Detect which cell encompasses the target text, then output its [x, y] center coordinate. 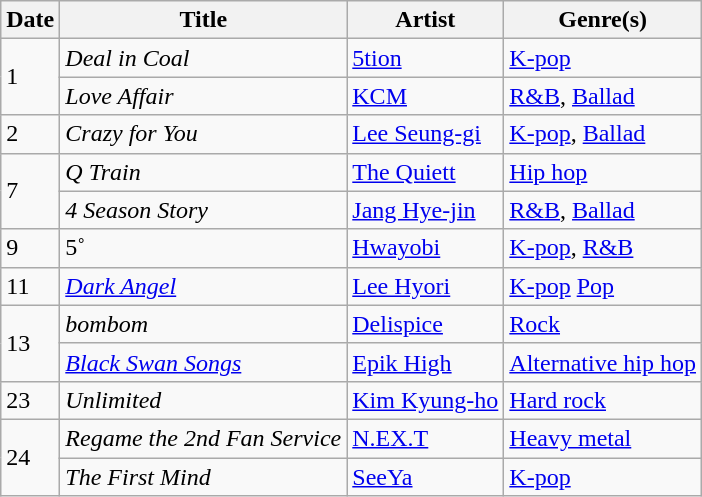
K-pop, Ballad [603, 134]
Hard rock [603, 400]
Unlimited [204, 400]
SeeYa [426, 477]
24 [30, 457]
The First Mind [204, 477]
Love Affair [204, 96]
2 [30, 134]
Kim Kyung-ho [426, 400]
Rock [603, 324]
bombom [204, 324]
9 [30, 248]
Hip hop [603, 172]
1 [30, 77]
7 [30, 191]
13 [30, 343]
Dark Angel [204, 286]
N.EX.T [426, 438]
Jang Hye-jin [426, 210]
Heavy metal [603, 438]
Q Train [204, 172]
Date [30, 20]
Alternative hip hop [603, 362]
The Quiett [426, 172]
4 Season Story [204, 210]
KCM [426, 96]
Regame the 2nd Fan Service [204, 438]
5tion [426, 58]
Artist [426, 20]
Lee Hyori [426, 286]
Deal in Coal [204, 58]
K-pop, R&B [603, 248]
Crazy for You [204, 134]
K-pop Pop [603, 286]
11 [30, 286]
Title [204, 20]
Delispice [426, 324]
Black Swan Songs [204, 362]
Epik High [426, 362]
Lee Seung-gi [426, 134]
5˚ [204, 248]
Genre(s) [603, 20]
23 [30, 400]
Hwayobi [426, 248]
